Scan for the cell matching the given text and deliver its (x, y) coordinate at center. 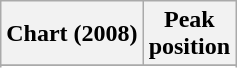
Chart (2008) (72, 34)
Peakposition (189, 34)
